Detect which cell encompasses the target text, then output its (X, Y) center coordinate. 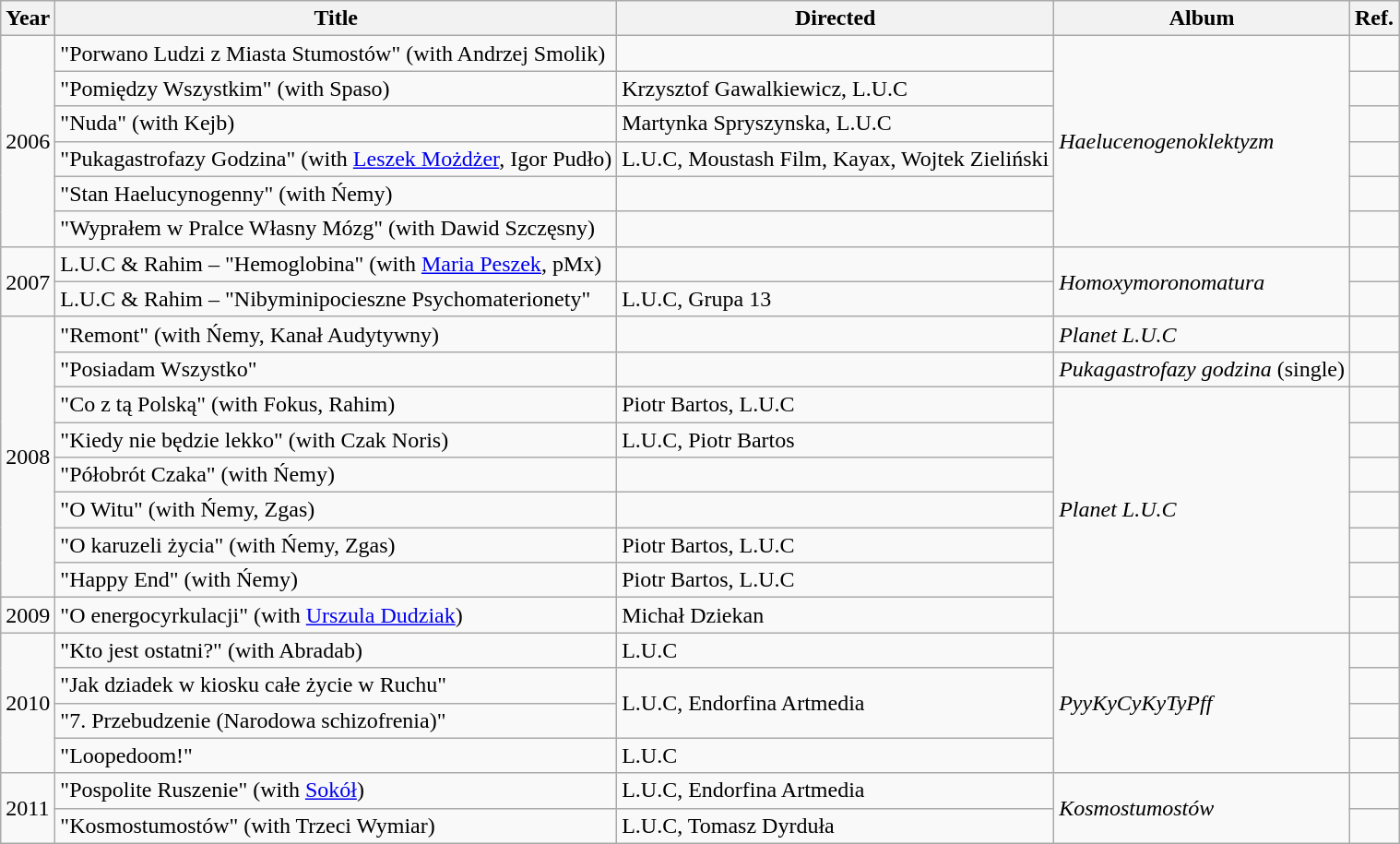
"Co z tą Polską" (with Fokus, Rahim) (336, 404)
"Kiedy nie będzie lekko" (with Czak Noris) (336, 440)
Martynka Spryszynska, L.U.C (836, 124)
"Pomiędzy Wszystkim" (with Spaso) (336, 89)
"Półobrót Czaka" (with Ńemy) (336, 475)
2008 (28, 457)
"Posiadam Wszystko" (336, 369)
2010 (28, 703)
L.U.C, Moustash Film, Kayax, Wojtek Zieliński (836, 159)
"Porwano Ludzi z Miasta Stumostów" (with Andrzej Smolik) (336, 53)
Michał Dziekan (836, 615)
L.U.C, Piotr Bartos (836, 440)
"O Witu" (with Ńemy, Zgas) (336, 510)
PyyKyCyKyTyPff (1203, 703)
"Pukagastrofazy Godzina" (with Leszek Możdżer, Igor Pudło) (336, 159)
L.U.C, Tomasz Dyrduła (836, 826)
"Remont" (with Ńemy, Kanał Audytywny) (336, 334)
"Pospolite Ruszenie" (with Sokół) (336, 791)
"7. Przebudzenie (Narodowa schizofrenia)" (336, 720)
L.U.C & Rahim – "Nibyminipocieszne Psychomaterionety" (336, 299)
"Jak dziadek w kiosku całe życie w Ruchu" (336, 685)
L.U.C & Rahim – "Hemoglobina" (with Maria Peszek, pMx) (336, 264)
Title (336, 18)
Directed (836, 18)
"O karuzeli życia" (with Ńemy, Zgas) (336, 545)
Kosmostumostów (1203, 808)
L.U.C, Grupa 13 (836, 299)
"O energocyrkulacji" (with Urszula Dudziak) (336, 615)
"Nuda" (with Kejb) (336, 124)
"Stan Haelucynogenny" (with Ńemy) (336, 194)
2007 (28, 281)
Pukagastrofazy godzina (single) (1203, 369)
Year (28, 18)
Haelucenogenoklektyzm (1203, 141)
"Loopedoom!" (336, 755)
Homoxymoronomatura (1203, 281)
"Kosmostumostów" (with Trzeci Wymiar) (336, 826)
Album (1203, 18)
Ref. (1374, 18)
2011 (28, 808)
Krzysztof Gawalkiewicz, L.U.C (836, 89)
2006 (28, 141)
"Happy End" (with Ńemy) (336, 580)
"Kto jest ostatni?" (with Abradab) (336, 650)
2009 (28, 615)
"Wyprałem w Pralce Własny Mózg" (with Dawid Szczęsny) (336, 229)
